Provide the (x, y) coordinate of the cell's center where the given text is located.  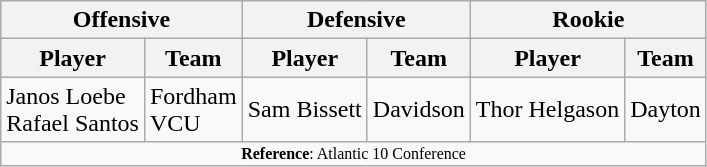
Offensive (122, 20)
Defensive (356, 20)
Sam Bissett (304, 110)
Rookie (588, 20)
Dayton (666, 110)
Davidson (418, 110)
FordhamVCU (193, 110)
Reference: Atlantic 10 Conference (354, 154)
Janos LoebeRafael Santos (73, 110)
Thor Helgason (547, 110)
